Pinpoint the cell where the given text exists, returning its (x, y) midpoint coordinate. 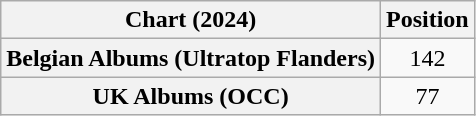
Belgian Albums (Ultratop Flanders) (191, 58)
UK Albums (OCC) (191, 96)
77 (428, 96)
Position (428, 20)
Chart (2024) (191, 20)
142 (428, 58)
